Locate the cell with the specified text and output its (x, y) center coordinate. 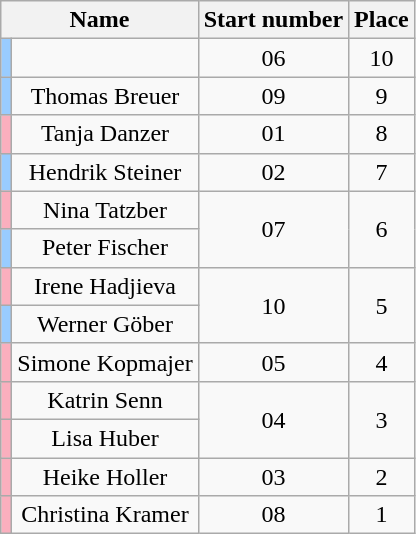
Simone Kopmajer (105, 362)
Christina Kramer (105, 515)
Lisa Huber (105, 438)
5 (382, 305)
04 (273, 419)
08 (273, 515)
Heike Holler (105, 477)
9 (382, 96)
Irene Hadjieva (105, 286)
Nina Tatzber (105, 210)
Start number (273, 20)
Werner Göber (105, 324)
4 (382, 362)
Place (382, 20)
03 (273, 477)
07 (273, 229)
Peter Fischer (105, 248)
Name (100, 20)
6 (382, 229)
Katrin Senn (105, 400)
3 (382, 419)
Tanja Danzer (105, 134)
2 (382, 477)
06 (273, 58)
01 (273, 134)
Thomas Breuer (105, 96)
02 (273, 172)
Hendrik Steiner (105, 172)
1 (382, 515)
8 (382, 134)
05 (273, 362)
09 (273, 96)
7 (382, 172)
